For the text-containing cell, return its midpoint in [X, Y] coordinate format. 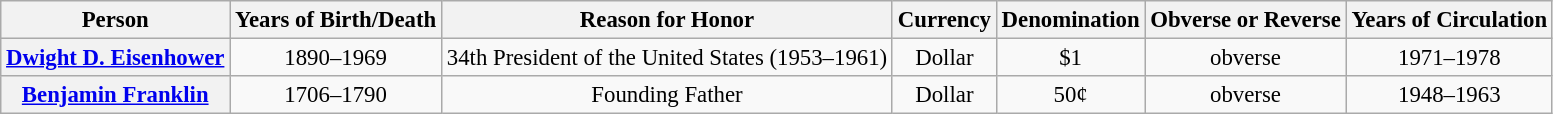
1971–1978 [1449, 58]
34th President of the United States (1953–1961) [666, 58]
Benjamin Franklin [116, 95]
Years of Birth/Death [336, 20]
1706–1790 [336, 95]
$1 [1070, 58]
50¢ [1070, 95]
Dwight D. Eisenhower [116, 58]
Years of Circulation [1449, 20]
Person [116, 20]
Obverse or Reverse [1246, 20]
1948–1963 [1449, 95]
Currency [944, 20]
Reason for Honor [666, 20]
Denomination [1070, 20]
1890–1969 [336, 58]
Founding Father [666, 95]
